Determine the (x, y) coordinate at the center of the cell enclosing the given text.  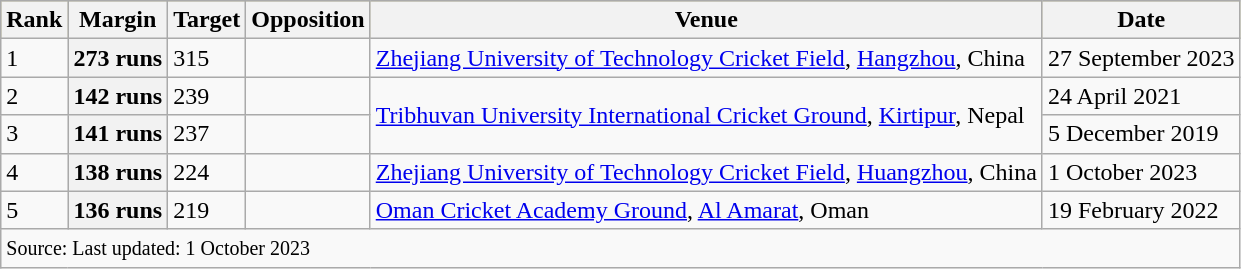
Opposition (308, 20)
136 runs (118, 210)
1 October 2023 (1141, 172)
Tribhuvan University International Cricket Ground, Kirtipur, Nepal (706, 115)
Margin (118, 20)
5 (34, 210)
Venue (706, 20)
273 runs (118, 58)
237 (207, 134)
Zhejiang University of Technology Cricket Field, Huangzhou, China (706, 172)
1 (34, 58)
315 (207, 58)
Date (1141, 20)
138 runs (118, 172)
Rank (34, 20)
239 (207, 96)
224 (207, 172)
Target (207, 20)
142 runs (118, 96)
27 September 2023 (1141, 58)
219 (207, 210)
Source: Last updated: 1 October 2023 (620, 248)
141 runs (118, 134)
4 (34, 172)
Oman Cricket Academy Ground, Al Amarat, Oman (706, 210)
2 (34, 96)
24 April 2021 (1141, 96)
5 December 2019 (1141, 134)
3 (34, 134)
Zhejiang University of Technology Cricket Field, Hangzhou, China (706, 58)
19 February 2022 (1141, 210)
